Capture the cell that displays the provided text and extract its [X, Y] central coordinate. 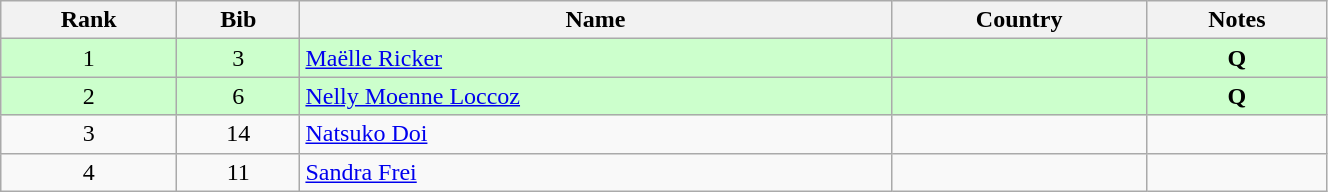
4 [89, 172]
Sandra Frei [596, 172]
11 [238, 172]
14 [238, 134]
Nelly Moenne Loccoz [596, 96]
6 [238, 96]
2 [89, 96]
1 [89, 58]
Country [1019, 20]
Maëlle Ricker [596, 58]
Rank [89, 20]
Bib [238, 20]
Name [596, 20]
Natsuko Doi [596, 134]
Notes [1236, 20]
